Scan for the cell matching the given text and deliver its (x, y) coordinate at center. 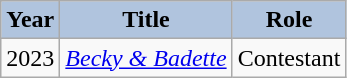
Title (146, 20)
Contestant (289, 58)
2023 (30, 58)
Becky & Badette (146, 58)
Role (289, 20)
Year (30, 20)
